Return the (x, y) coordinate for the center point of the cell that contains the specified text.  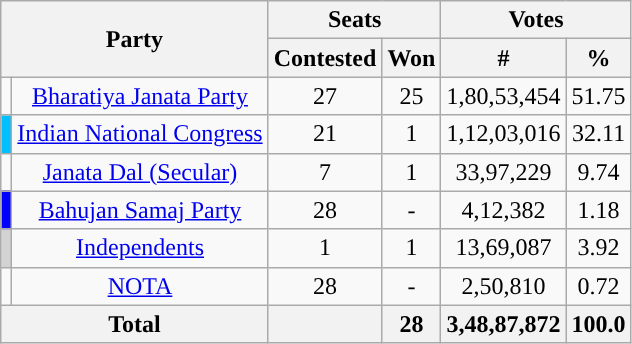
27 (325, 96)
32.11 (598, 134)
9.74 (598, 172)
Seats (354, 20)
51.75 (598, 96)
Bahujan Samaj Party (140, 210)
0.72 (598, 286)
Total (134, 324)
Won (412, 58)
7 (325, 172)
4,12,382 (504, 210)
100.0 (598, 324)
# (504, 58)
3.92 (598, 248)
Party (134, 39)
21 (325, 134)
NOTA (140, 286)
Contested (325, 58)
1,12,03,016 (504, 134)
1.18 (598, 210)
25 (412, 96)
Independents (140, 248)
% (598, 58)
Votes (536, 20)
Janata Dal (Secular) (140, 172)
2,50,810 (504, 286)
Bharatiya Janata Party (140, 96)
13,69,087 (504, 248)
3,48,87,872 (504, 324)
1,80,53,454 (504, 96)
33,97,229 (504, 172)
Indian National Congress (140, 134)
